Capture the cell that displays the provided text and extract its (X, Y) central coordinate. 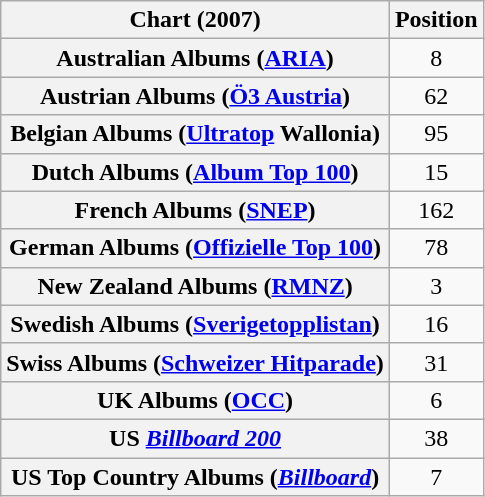
UK Albums (OCC) (196, 400)
Chart (2007) (196, 20)
Austrian Albums (Ö3 Austria) (196, 96)
31 (436, 362)
Position (436, 20)
162 (436, 210)
New Zealand Albums (RMNZ) (196, 286)
Australian Albums (ARIA) (196, 58)
16 (436, 324)
Swiss Albums (Schweizer Hitparade) (196, 362)
US Billboard 200 (196, 438)
3 (436, 286)
7 (436, 477)
French Albums (SNEP) (196, 210)
Swedish Albums (Sverigetopplistan) (196, 324)
78 (436, 248)
62 (436, 96)
US Top Country Albums (Billboard) (196, 477)
8 (436, 58)
15 (436, 172)
Belgian Albums (Ultratop Wallonia) (196, 134)
Dutch Albums (Album Top 100) (196, 172)
6 (436, 400)
38 (436, 438)
95 (436, 134)
German Albums (Offizielle Top 100) (196, 248)
